Capture the cell that displays the provided text and extract its (x, y) central coordinate. 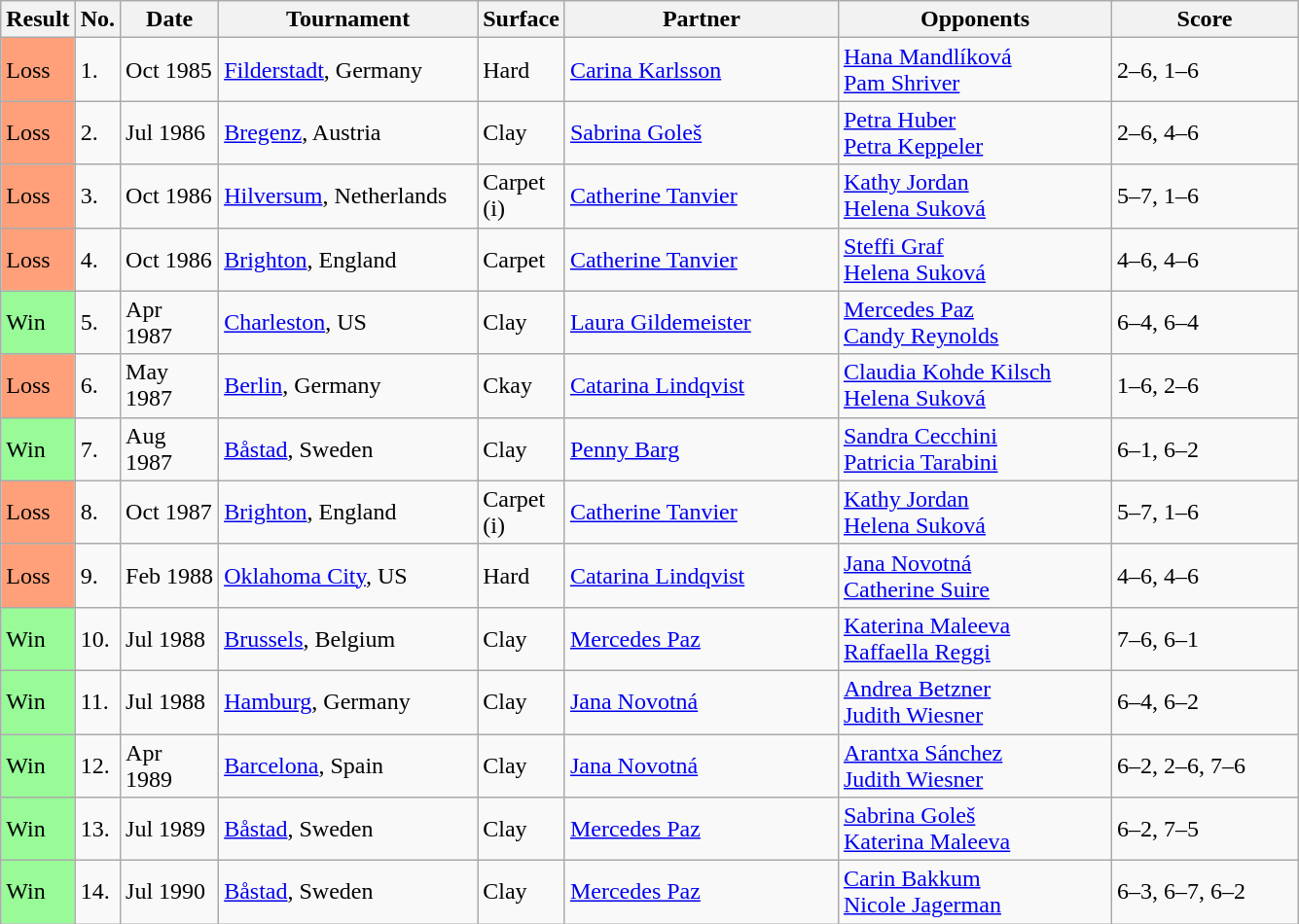
Oct 1985 (169, 70)
2. (97, 132)
Barcelona, Spain (348, 764)
Date (169, 19)
13. (97, 829)
Andrea Betzner Judith Wiesner (975, 702)
Tournament (348, 19)
Petra Huber Petra Keppeler (975, 132)
Hamburg, Germany (348, 702)
Aug 1987 (169, 449)
May 1987 (169, 385)
Berlin, Germany (348, 385)
Jana Novotná Catherine Suire (975, 576)
Sandra Cecchini Patricia Tarabini (975, 449)
8. (97, 512)
6–3, 6–7, 6–2 (1205, 893)
Penny Barg (701, 449)
Jul 1986 (169, 132)
Oct 1987 (169, 512)
Score (1205, 19)
Sabrina Goleš Katerina Maleeva (975, 829)
7. (97, 449)
9. (97, 576)
Carin Bakkum Nicole Jagerman (975, 893)
5. (97, 323)
Mercedes Paz Candy Reynolds (975, 323)
Partner (701, 19)
6–1, 6–2 (1205, 449)
Opponents (975, 19)
Charleston, US (348, 323)
Carina Karlsson (701, 70)
Sabrina Goleš (701, 132)
Feb 1988 (169, 576)
Ckay (522, 385)
Result (38, 19)
Brussels, Belgium (348, 638)
Katerina Maleeva Raffaella Reggi (975, 638)
1. (97, 70)
Bregenz, Austria (348, 132)
2–6, 4–6 (1205, 132)
14. (97, 893)
11. (97, 702)
Laura Gildemeister (701, 323)
Oklahoma City, US (348, 576)
Apr 1989 (169, 764)
Hilversum, Netherlands (348, 196)
6–2, 7–5 (1205, 829)
2–6, 1–6 (1205, 70)
10. (97, 638)
Claudia Kohde Kilsch Helena Suková (975, 385)
3. (97, 196)
No. (97, 19)
Jul 1989 (169, 829)
6. (97, 385)
1–6, 2–6 (1205, 385)
Filderstadt, Germany (348, 70)
Hana Mandlíková Pam Shriver (975, 70)
Steffi Graf Helena Suková (975, 259)
Arantxa Sánchez Judith Wiesner (975, 764)
6–4, 6–2 (1205, 702)
Jul 1990 (169, 893)
Apr 1987 (169, 323)
7–6, 6–1 (1205, 638)
6–2, 2–6, 7–6 (1205, 764)
4. (97, 259)
6–4, 6–4 (1205, 323)
Carpet (522, 259)
Surface (522, 19)
12. (97, 764)
